Extract the [x, y] coordinate from the center of the cell holding the provided text.  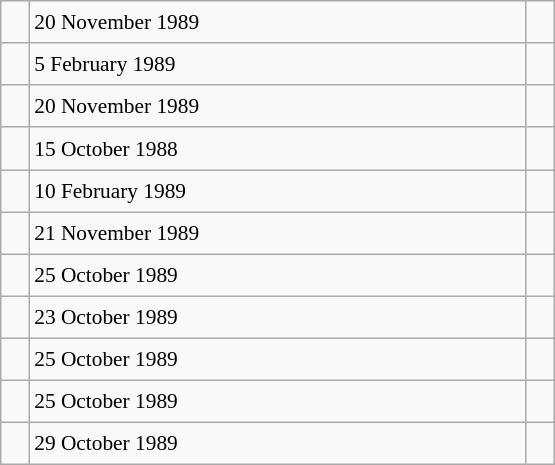
23 October 1989 [278, 317]
10 February 1989 [278, 191]
21 November 1989 [278, 233]
29 October 1989 [278, 443]
5 February 1989 [278, 64]
15 October 1988 [278, 148]
